Determine the [X, Y] coordinate at the center of the cell enclosing the given text.  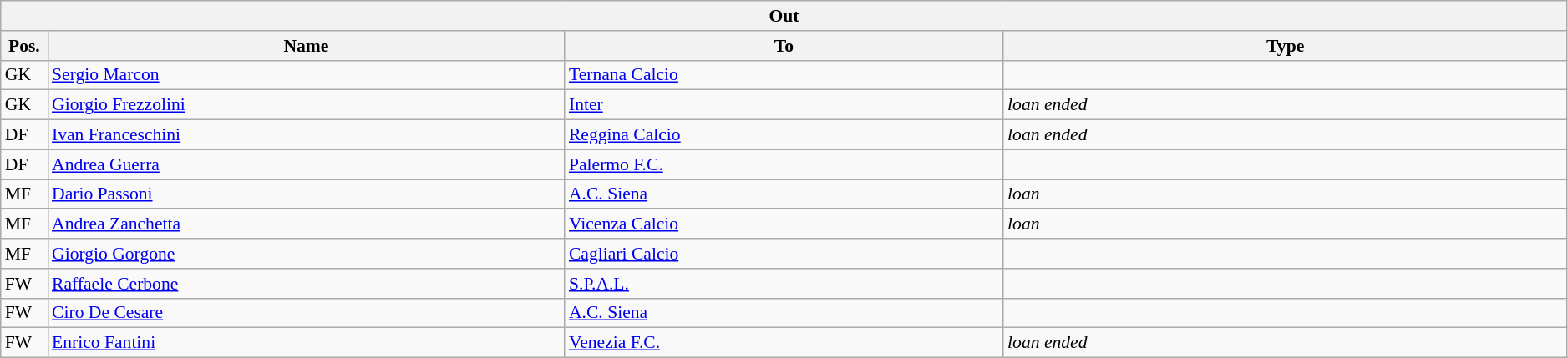
Giorgio Gorgone [306, 254]
Andrea Guerra [306, 164]
Pos. [24, 46]
Type [1285, 46]
Inter [784, 105]
Ciro De Cesare [306, 313]
S.P.A.L. [784, 284]
Cagliari Calcio [784, 254]
Sergio Marcon [306, 75]
Out [784, 16]
To [784, 46]
Andrea Zanchetta [306, 224]
Raffaele Cerbone [306, 284]
Ivan Franceschini [306, 135]
Dario Passoni [306, 194]
Enrico Fantini [306, 343]
Giorgio Frezzolini [306, 105]
Palermo F.C. [784, 164]
Vicenza Calcio [784, 224]
Reggina Calcio [784, 135]
Name [306, 46]
Ternana Calcio [784, 75]
Venezia F.C. [784, 343]
